Locate the cell with the specified text and output its [X, Y] center coordinate. 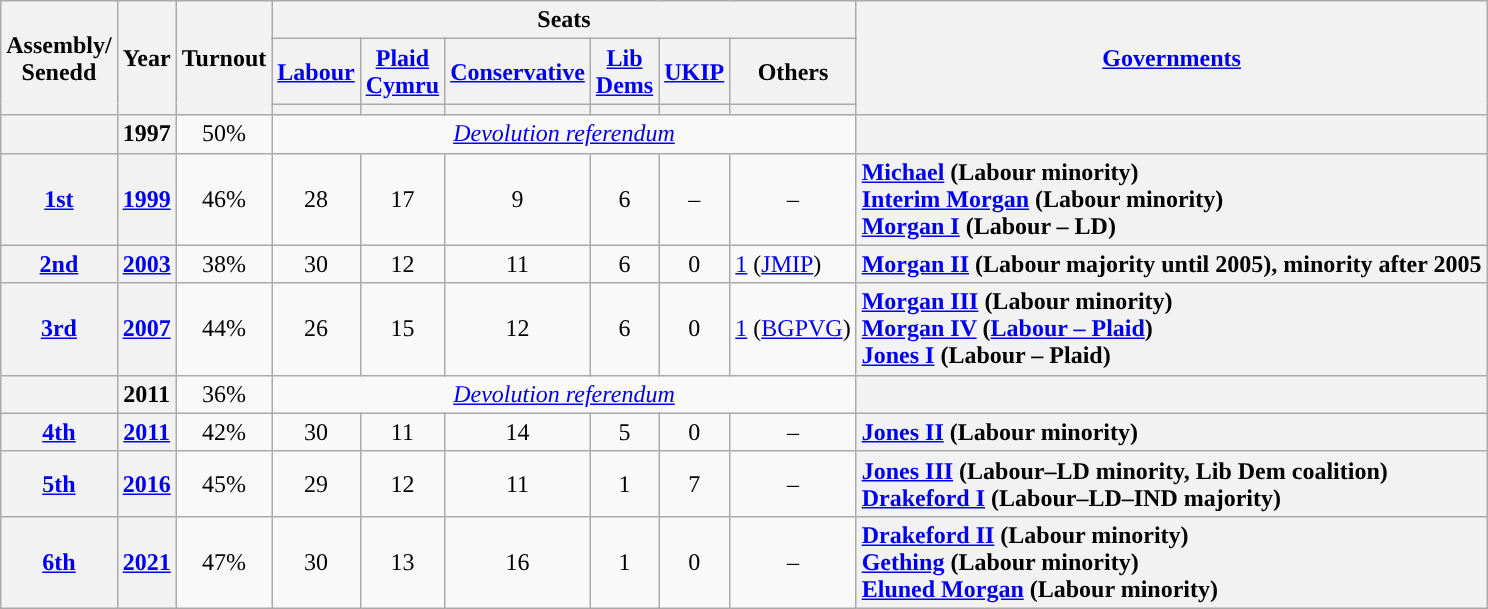
Year [146, 58]
2003 [146, 264]
Jones II (Labour minority) [1172, 432]
3rd [59, 329]
17 [402, 199]
2021 [146, 562]
5 [624, 432]
47% [224, 562]
Morgan II (Labour majority until 2005), minority after 2005 [1172, 264]
45% [224, 484]
44% [224, 329]
1999 [146, 199]
Labour [316, 72]
1 (BGPVG) [793, 329]
Conservative [518, 72]
6th [59, 562]
Jones III (Labour–LD minority, Lib Dem coalition)Drakeford I (Labour–LD–IND majority) [1172, 484]
Turnout [224, 58]
Others [793, 72]
5th [59, 484]
LibDems [624, 72]
9 [518, 199]
38% [224, 264]
36% [224, 394]
50% [224, 134]
2016 [146, 484]
4th [59, 432]
2nd [59, 264]
Governments [1172, 58]
29 [316, 484]
PlaidCymru [402, 72]
Drakeford II (Labour minority)Gething (Labour minority)Eluned Morgan (Labour minority) [1172, 562]
28 [316, 199]
15 [402, 329]
2007 [146, 329]
16 [518, 562]
Seats [564, 20]
42% [224, 432]
26 [316, 329]
13 [402, 562]
UKIP [694, 72]
1 (JMIP) [793, 264]
Morgan III (Labour minority) Morgan IV (Labour – Plaid)Jones I (Labour – Plaid) [1172, 329]
14 [518, 432]
46% [224, 199]
1997 [146, 134]
Michael (Labour minority)Interim Morgan (Labour minority)Morgan I (Labour – LD) [1172, 199]
Assembly/Senedd [59, 58]
1st [59, 199]
7 [694, 484]
